Capture the cell that displays the provided text and extract its (X, Y) central coordinate. 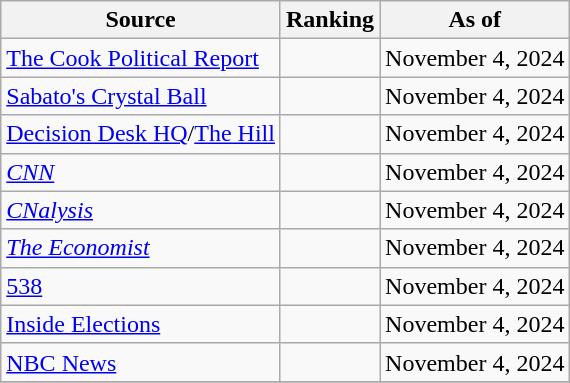
CNN (141, 172)
Sabato's Crystal Ball (141, 96)
Inside Elections (141, 324)
The Cook Political Report (141, 58)
538 (141, 286)
Decision Desk HQ/The Hill (141, 134)
As of (475, 20)
Source (141, 20)
NBC News (141, 362)
CNalysis (141, 210)
The Economist (141, 248)
Ranking (330, 20)
